Determine the [x, y] coordinate at the center of the cell enclosing the given text.  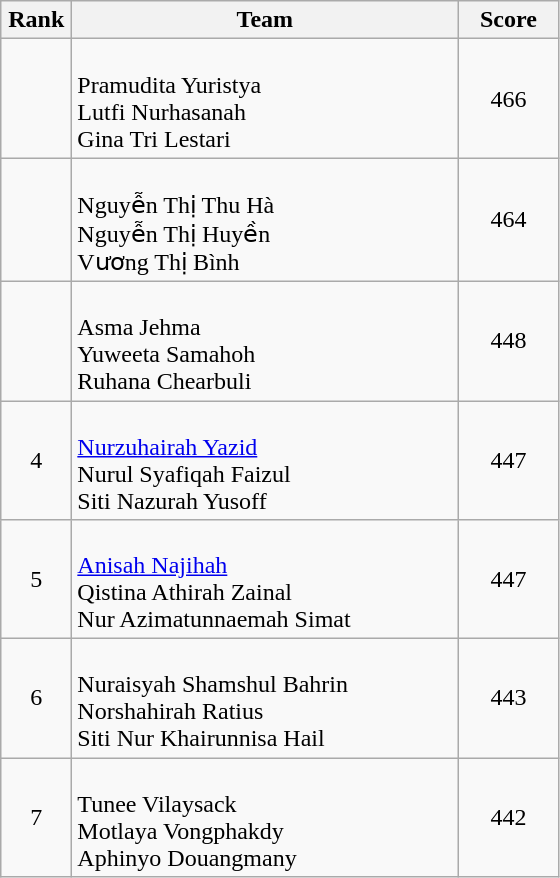
Score [508, 20]
464 [508, 220]
Team [265, 20]
4 [36, 460]
6 [36, 698]
448 [508, 340]
443 [508, 698]
7 [36, 818]
Anisah NajihahQistina Athirah ZainalNur Azimatunnaemah Simat [265, 580]
Nurzuhairah YazidNurul Syafiqah FaizulSiti Nazurah Yusoff [265, 460]
442 [508, 818]
Nuraisyah Shamshul BahrinNorshahirah RatiusSiti Nur Khairunnisa Hail [265, 698]
5 [36, 580]
Pramudita YuristyaLutfi NurhasanahGina Tri Lestari [265, 98]
466 [508, 98]
Nguyễn Thị Thu HàNguyễn Thị HuyềnVương Thị Bình [265, 220]
Rank [36, 20]
Tunee VilaysackMotlaya VongphakdyAphinyo Douangmany [265, 818]
Asma JehmaYuweeta SamahohRuhana Chearbuli [265, 340]
